Locate the cell with the specified text and output its (X, Y) center coordinate. 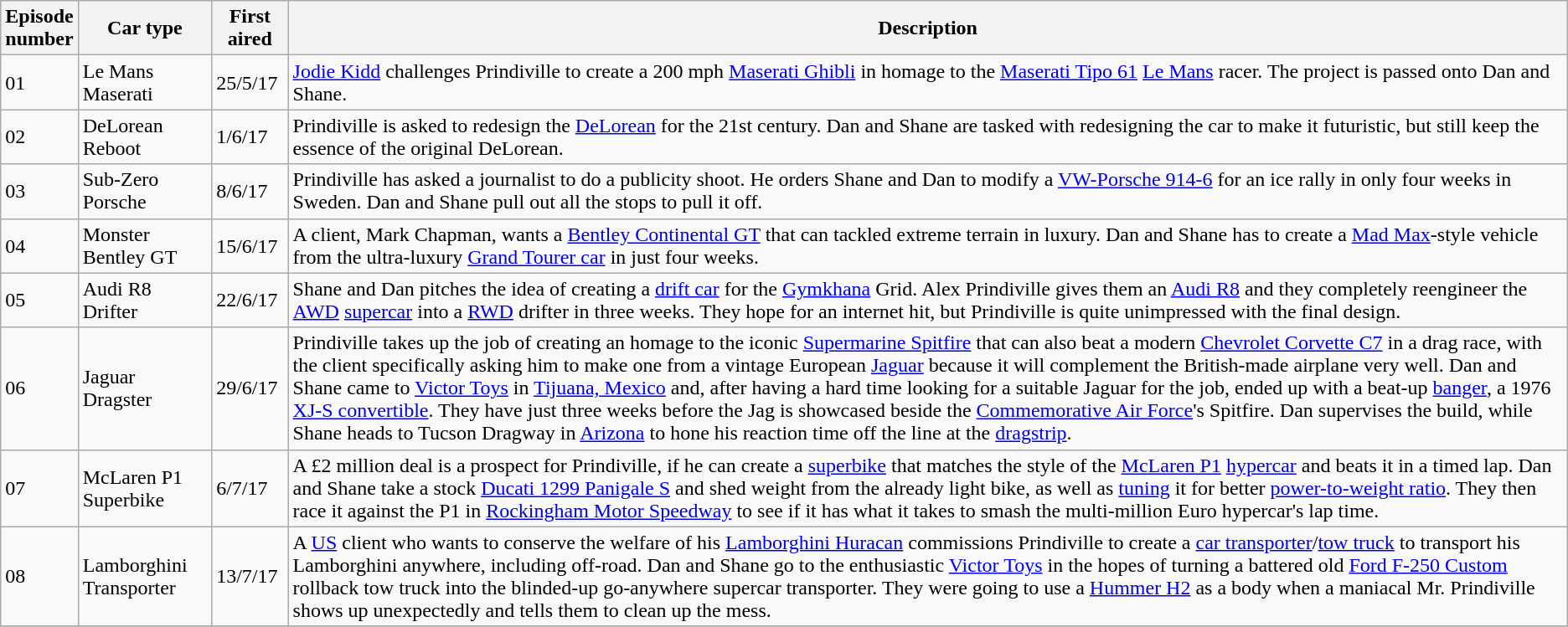
Jaguar Dragster (144, 388)
08 (39, 576)
29/6/17 (250, 388)
Le Mans Maserati (144, 82)
22/6/17 (250, 300)
05 (39, 300)
15/6/17 (250, 246)
03 (39, 191)
8/6/17 (250, 191)
13/7/17 (250, 576)
6/7/17 (250, 488)
Description (928, 28)
02 (39, 137)
Audi R8 Drifter (144, 300)
First aired (250, 28)
25/5/17 (250, 82)
1/6/17 (250, 137)
Episode number (39, 28)
Lamborghini Transporter (144, 576)
04 (39, 246)
Monster Bentley GT (144, 246)
Sub-Zero Porsche (144, 191)
07 (39, 488)
Car type (144, 28)
06 (39, 388)
McLaren P1 Superbike (144, 488)
DeLorean Reboot (144, 137)
01 (39, 82)
